Locate the cell with the specified text and output its (x, y) center coordinate. 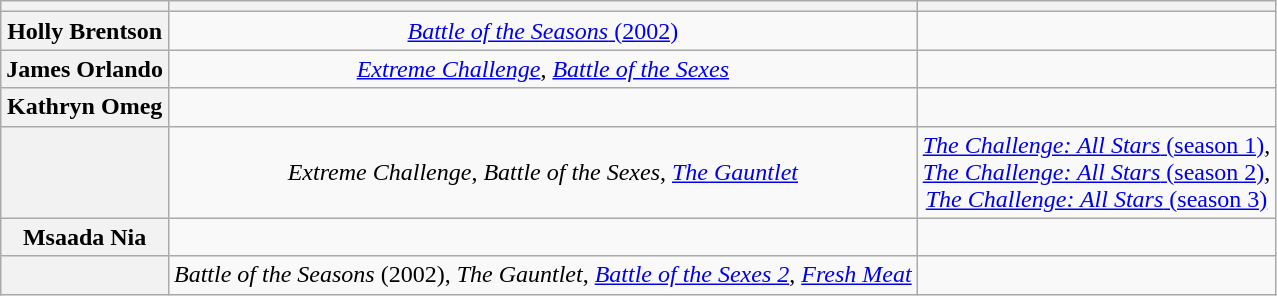
James Orlando (85, 69)
Extreme Challenge, Battle of the Sexes (542, 69)
Extreme Challenge, Battle of the Sexes, The Gauntlet (542, 172)
Battle of the Seasons (2002), The Gauntlet, Battle of the Sexes 2, Fresh Meat (542, 275)
Holly Brentson (85, 31)
Kathryn Omeg (85, 107)
The Challenge: All Stars (season 1),The Challenge: All Stars (season 2),The Challenge: All Stars (season 3) (1096, 172)
Msaada Nia (85, 237)
Battle of the Seasons (2002) (542, 31)
